From the cell containing the given text, extract its center point as (X, Y) coordinate. 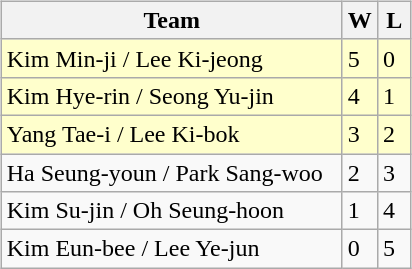
Kim Hye-rin / Seong Yu-jin (172, 96)
Kim Eun-bee / Lee Ye-jun (172, 249)
L (394, 20)
Kim Su-jin / Oh Seung-hoon (172, 211)
Yang Tae-i / Lee Ki-bok (172, 134)
Ha Seung-youn / Park Sang-woo (172, 173)
Kim Min-ji / Lee Ki-jeong (172, 58)
W (360, 20)
Team (172, 20)
